Provide the (X, Y) coordinate of the cell's center where the given text is located.  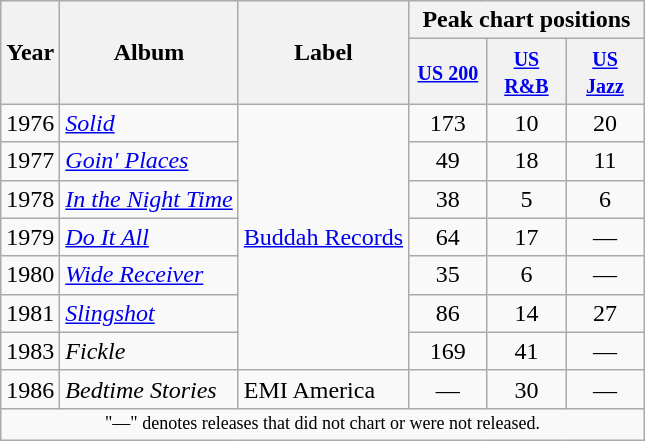
49 (448, 161)
Goin' Places (149, 161)
1980 (30, 275)
86 (448, 313)
64 (448, 237)
EMI America (323, 389)
1977 (30, 161)
US 200 (448, 72)
11 (606, 161)
1983 (30, 351)
Slingshot (149, 313)
35 (448, 275)
5 (526, 199)
1981 (30, 313)
"—" denotes releases that did not chart or were not released. (323, 424)
41 (526, 351)
Fickle (149, 351)
Year (30, 52)
Label (323, 52)
173 (448, 123)
14 (526, 313)
30 (526, 389)
169 (448, 351)
In the Night Time (149, 199)
Buddah Records (323, 237)
Peak chart positions (527, 20)
1978 (30, 199)
20 (606, 123)
38 (448, 199)
1986 (30, 389)
Do It All (149, 237)
US Jazz (606, 72)
1979 (30, 237)
Bedtime Stories (149, 389)
Solid (149, 123)
27 (606, 313)
Album (149, 52)
1976 (30, 123)
18 (526, 161)
17 (526, 237)
10 (526, 123)
US R&B (526, 72)
Wide Receiver (149, 275)
